Locate the cell with the specified text and output its (x, y) center coordinate. 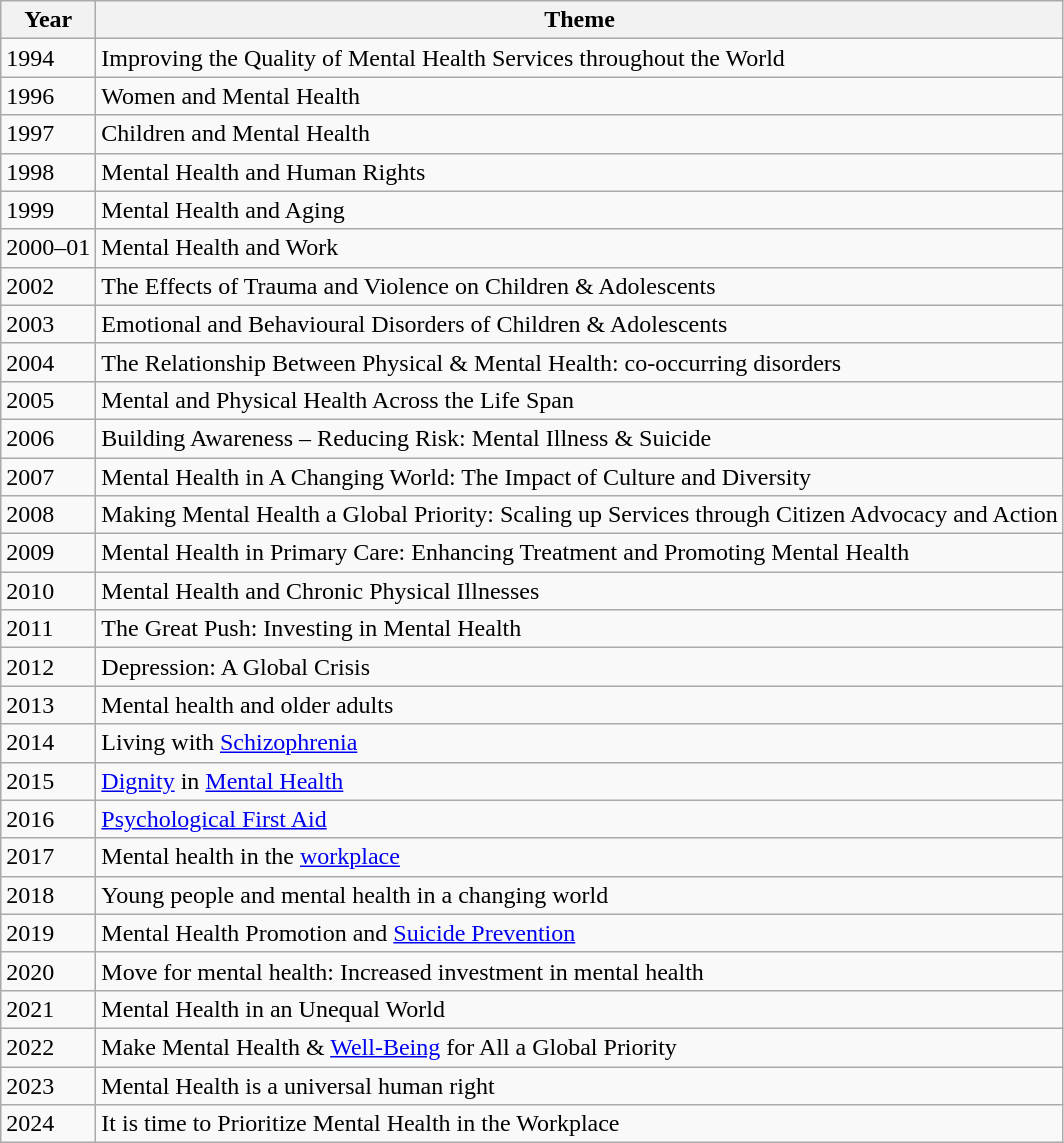
2020 (48, 971)
2008 (48, 515)
2023 (48, 1085)
2011 (48, 629)
2014 (48, 743)
2003 (48, 324)
2006 (48, 438)
2022 (48, 1047)
1994 (48, 58)
2012 (48, 667)
Mental and Physical Health Across the Life Span (580, 400)
1997 (48, 134)
It is time to Prioritize Mental Health in the Workplace (580, 1124)
Mental Health is a universal human right (580, 1085)
Mental Health and Human Rights (580, 172)
Mental Health and Chronic Physical Illnesses (580, 591)
Living with Schizophrenia (580, 743)
Making Mental Health a Global Priority: Scaling up Services through Citizen Advocacy and Action (580, 515)
2009 (48, 553)
Depression: A Global Crisis (580, 667)
2021 (48, 1009)
1999 (48, 210)
2013 (48, 705)
2016 (48, 819)
2000–01 (48, 248)
Make Mental Health & Well-Being for All a Global Priority (580, 1047)
Mental Health in A Changing World: The Impact of Culture and Diversity (580, 477)
2004 (48, 362)
Emotional and Behavioural Disorders of Children & Adolescents (580, 324)
Mental health and older adults (580, 705)
Young people and mental health in a changing world (580, 895)
Children and Mental Health (580, 134)
Improving the Quality of Mental Health Services throughout the World (580, 58)
Theme (580, 20)
The Effects of Trauma and Violence on Children & Adolescents (580, 286)
The Great Push: Investing in Mental Health (580, 629)
2007 (48, 477)
Mental Health and Aging (580, 210)
Psychological First Aid (580, 819)
2017 (48, 857)
2019 (48, 933)
The Relationship Between Physical & Mental Health: co-occurring disorders (580, 362)
1998 (48, 172)
Mental Health and Work (580, 248)
2018 (48, 895)
2024 (48, 1124)
Women and Mental Health (580, 96)
Year (48, 20)
1996 (48, 96)
2015 (48, 781)
Mental Health in an Unequal World (580, 1009)
Mental Health Promotion and Suicide Prevention (580, 933)
Dignity in Mental Health (580, 781)
Move for mental health: Increased investment in mental health (580, 971)
2002 (48, 286)
Mental health in the workplace (580, 857)
Building Awareness – Reducing Risk: Mental Illness & Suicide (580, 438)
2010 (48, 591)
Mental Health in Primary Care: Enhancing Treatment and Promoting Mental Health (580, 553)
2005 (48, 400)
